From the cell containing the given text, extract its center point as [X, Y] coordinate. 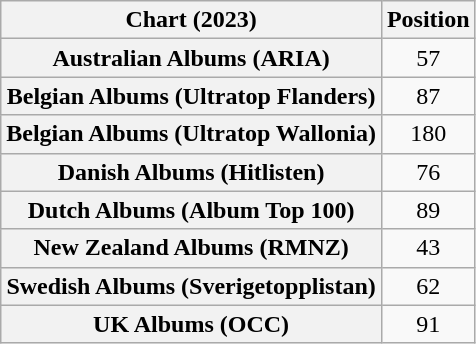
Dutch Albums (Album Top 100) [192, 210]
UK Albums (OCC) [192, 324]
89 [428, 210]
76 [428, 172]
57 [428, 58]
43 [428, 248]
Chart (2023) [192, 20]
91 [428, 324]
Danish Albums (Hitlisten) [192, 172]
New Zealand Albums (RMNZ) [192, 248]
87 [428, 96]
180 [428, 134]
Belgian Albums (Ultratop Flanders) [192, 96]
Belgian Albums (Ultratop Wallonia) [192, 134]
62 [428, 286]
Australian Albums (ARIA) [192, 58]
Swedish Albums (Sverigetopplistan) [192, 286]
Position [428, 20]
